Provide the [X, Y] coordinate of the cell's center where the given text is located.  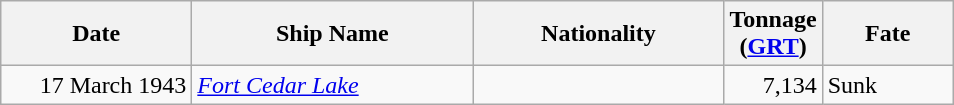
Ship Name [332, 34]
Nationality [598, 34]
Tonnage(GRT) [773, 34]
Fate [888, 34]
7,134 [773, 85]
Fort Cedar Lake [332, 85]
Date [96, 34]
17 March 1943 [96, 85]
Sunk [888, 85]
